Extract the (x, y) coordinate from the center of the cell holding the provided text.  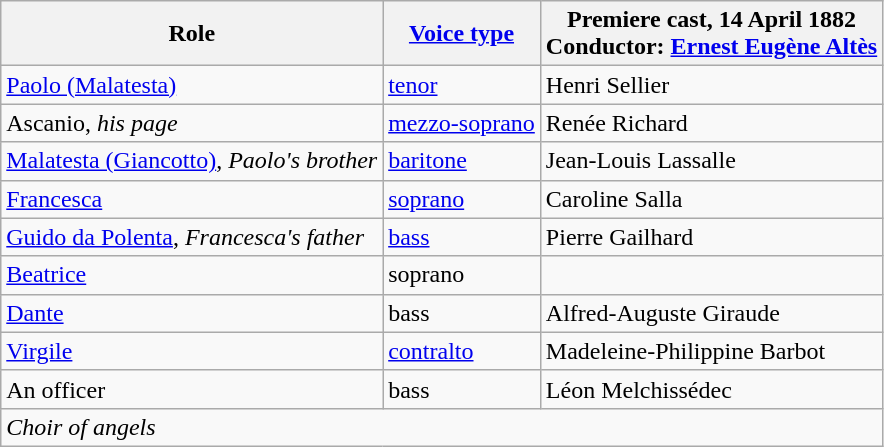
Dante (192, 313)
mezzo-soprano (462, 123)
Jean-Louis Lassalle (711, 161)
Ascanio, his page (192, 123)
Guido da Polenta, Francesca's father (192, 237)
Renée Richard (711, 123)
Pierre Gailhard (711, 237)
Malatesta (Giancotto), Paolo's brother (192, 161)
Voice type (462, 34)
contralto (462, 351)
Madeleine-Philippine Barbot (711, 351)
Role (192, 34)
baritone (462, 161)
Choir of angels (442, 427)
Francesca (192, 199)
Alfred-Auguste Giraude (711, 313)
Henri Sellier (711, 85)
Paolo (Malatesta) (192, 85)
Virgile (192, 351)
Léon Melchissédec (711, 389)
Caroline Salla (711, 199)
Premiere cast, 14 April 1882Conductor: Ernest Eugène Altès (711, 34)
tenor (462, 85)
Beatrice (192, 275)
An officer (192, 389)
